Find where the given text appears and provide that cell's center as (X, Y) coordinate. 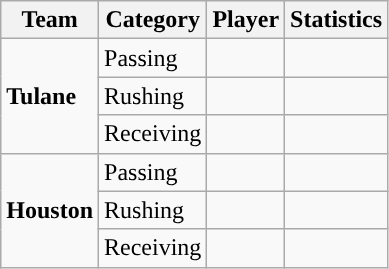
Statistics (336, 20)
Player (246, 20)
Category (153, 20)
Tulane (50, 96)
Team (50, 20)
Houston (50, 210)
